Return [X, Y] of the center of cell containing provided text 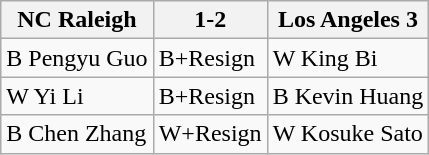
Los Angeles 3 [348, 20]
W Kosuke Sato [348, 134]
B Chen Zhang [77, 134]
B Pengyu Guo [77, 58]
W+Resign [210, 134]
NC Raleigh [77, 20]
W Yi Li [77, 96]
W King Bi [348, 58]
1-2 [210, 20]
B Kevin Huang [348, 96]
